Identify which cell holds the provided text, then report its [X, Y] central coordinate. 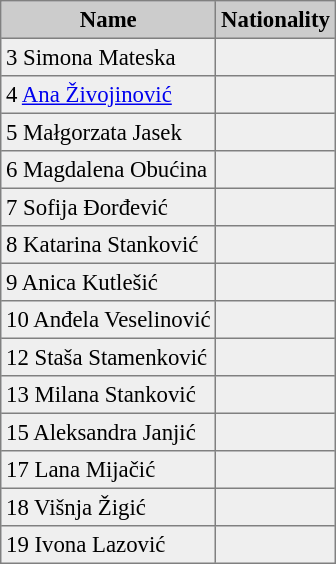
17 Lana Mijačić [108, 470]
15 Aleksandra Janjić [108, 432]
19 Ivona Lazović [108, 545]
3 Simona Mateska [108, 57]
9 Anica Kutlešić [108, 282]
7 Sofija Đorđević [108, 207]
12 Staša Stamenković [108, 357]
Name [108, 20]
5 Małgorzata Jasek [108, 132]
18 Višnja Žigić [108, 507]
Nationality [276, 20]
8 Katarina Stanković [108, 245]
10 Anđela Veselinović [108, 320]
6 Magdalena Obućina [108, 170]
4 Ana Živojinović [108, 95]
13 Milana Stanković [108, 395]
